Extract the [X, Y] coordinate from the center of the cell holding the provided text.  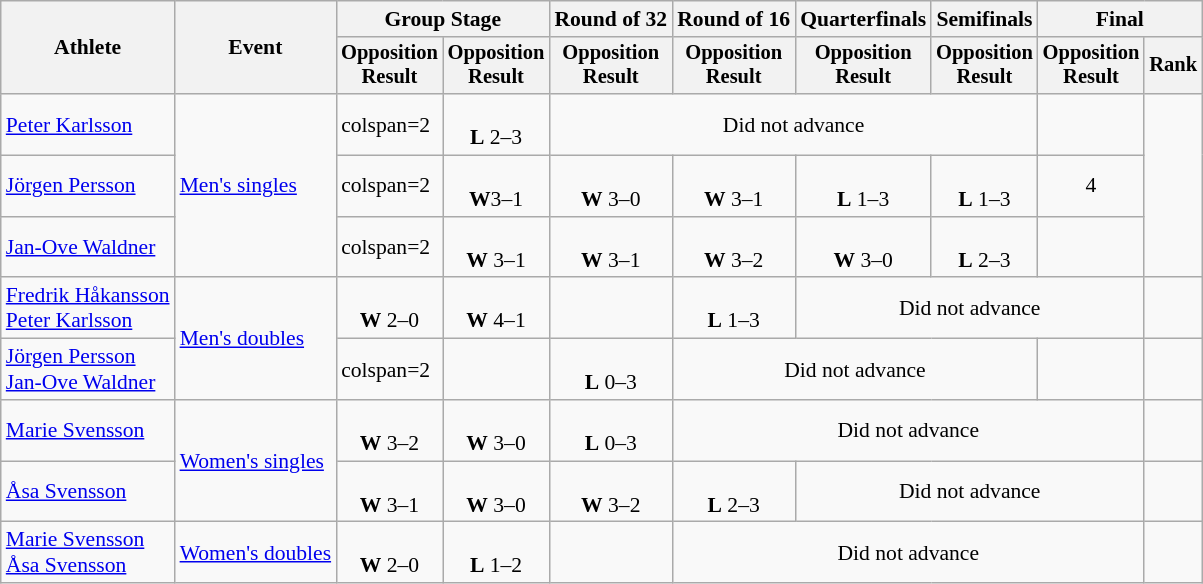
L 1–2 [496, 552]
Åsa Svensson [88, 492]
W 4–1 [496, 308]
Peter Karlsson [88, 124]
W3–1 [496, 186]
Semifinals [984, 19]
Fredrik HåkanssonPeter Karlsson [88, 308]
Men's singles [256, 186]
4 [1092, 186]
Women's singles [256, 461]
Final [1120, 19]
Athlete [88, 48]
Women's doubles [256, 552]
Round of 32 [610, 19]
Group Stage [442, 19]
Marie SvenssonÅsa Svensson [88, 552]
Marie Svensson [88, 430]
Jan-Ove Waldner [88, 248]
Jörgen PerssonJan-Ove Waldner [88, 370]
Jörgen Persson [88, 186]
Round of 16 [734, 19]
Event [256, 48]
Quarterfinals [863, 19]
Men's doubles [256, 339]
Rank [1173, 66]
